Extract the (x, y) coordinate from the center of the cell holding the provided text.  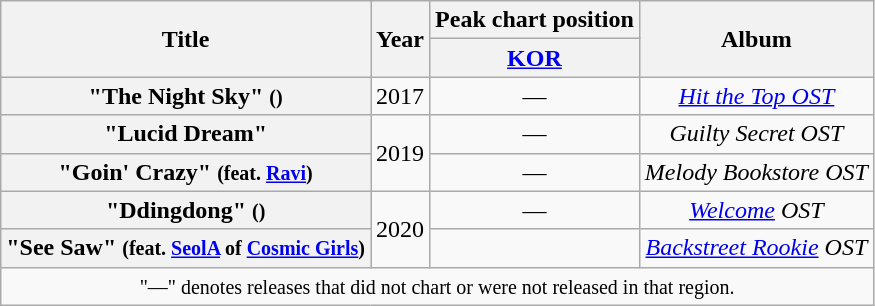
"See Saw" (feat. SeolA of Cosmic Girls) (186, 248)
KOR (535, 58)
2020 (400, 229)
"Lucid Dream" (186, 134)
Album (756, 39)
Backstreet Rookie OST (756, 248)
"The Night Sky" () (186, 96)
Hit the Top OST (756, 96)
Year (400, 39)
"Goin' Crazy" (feat. Ravi) (186, 172)
Melody Bookstore OST (756, 172)
Peak chart position (535, 20)
Guilty Secret OST (756, 134)
"Ddingdong" () (186, 210)
"—" denotes releases that did not chart or were not released in that region. (438, 286)
Welcome OST (756, 210)
2019 (400, 153)
Title (186, 39)
2017 (400, 96)
